Provide the (X, Y) coordinate of the cell's center where the given text is located.  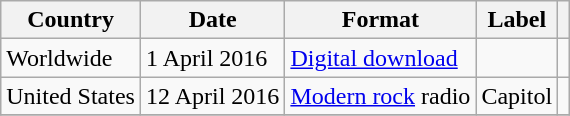
Format (380, 20)
Modern rock radio (380, 96)
Country (71, 20)
12 April 2016 (212, 96)
1 April 2016 (212, 58)
Date (212, 20)
Worldwide (71, 58)
Capitol (517, 96)
Label (517, 20)
United States (71, 96)
Digital download (380, 58)
